Detect which cell encompasses the target text, then output its (X, Y) center coordinate. 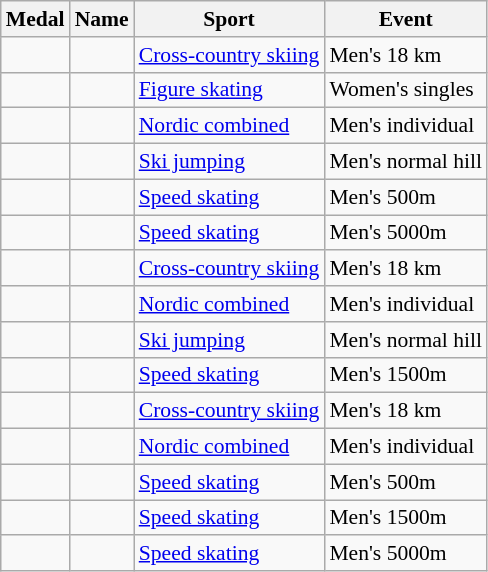
Women's singles (406, 90)
Sport (230, 19)
Name (102, 19)
Medal (36, 19)
Figure skating (230, 90)
Event (406, 19)
